Return the [X, Y] coordinate for the center point of the cell that contains the specified text.  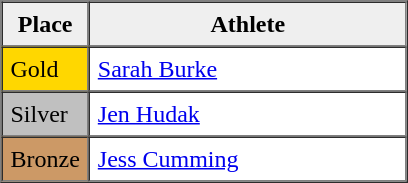
Gold [46, 68]
Sarah Burke [248, 68]
Bronze [46, 158]
Place [46, 24]
Athlete [248, 24]
Jen Hudak [248, 114]
Silver [46, 114]
Jess Cumming [248, 158]
